For the text-containing cell, return its midpoint in (x, y) coordinate format. 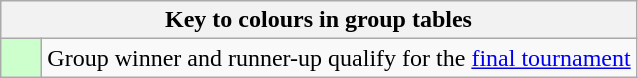
Group winner and runner-up qualify for the final tournament (339, 58)
Key to colours in group tables (318, 20)
